Provide the [x, y] coordinate of the cell's center where the given text is located.  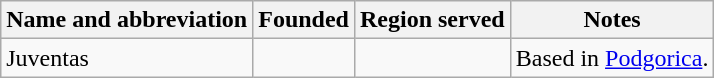
Based in Podgorica. [612, 58]
Name and abbreviation [127, 20]
Notes [612, 20]
Region served [432, 20]
Founded [304, 20]
Juventas [127, 58]
